Pinpoint the cell where the given text exists, returning its [x, y] midpoint coordinate. 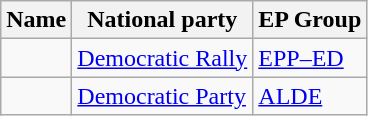
EPP–ED [310, 58]
Democratic Rally [162, 58]
ALDE [310, 96]
Name [36, 20]
National party [162, 20]
EP Group [310, 20]
Democratic Party [162, 96]
